Determine the (x, y) coordinate at the center of the cell enclosing the given text.  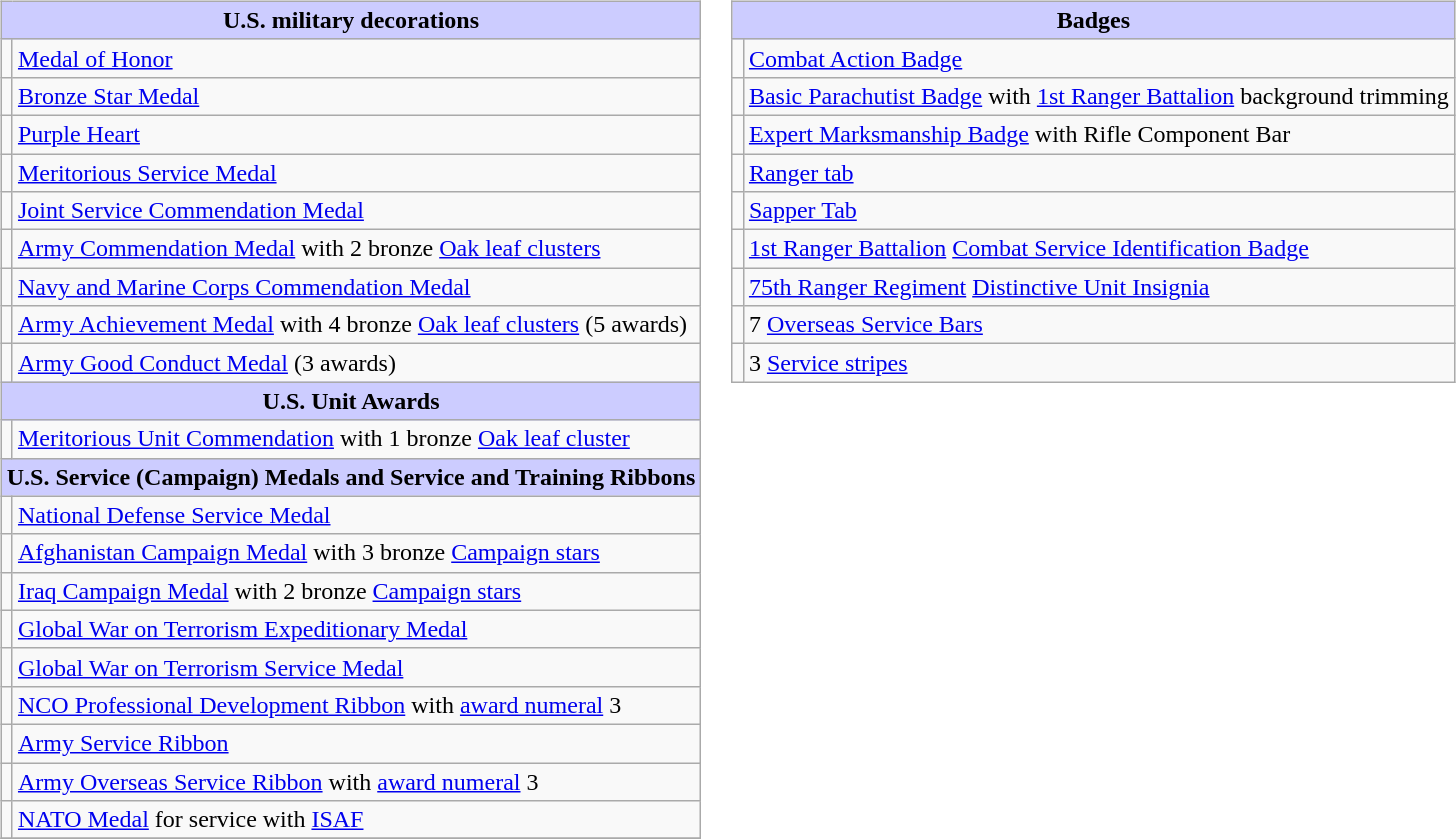
75th Ranger Regiment Distinctive Unit Insignia (1098, 287)
1st Ranger Battalion Combat Service Identification Badge (1098, 249)
Basic Parachutist Badge with 1st Ranger Battalion background trimming (1098, 96)
Army Achievement Medal with 4 bronze Oak leaf clusters (5 awards) (356, 325)
U.S. Unit Awards (351, 401)
Global War on Terrorism Service Medal (356, 667)
Bronze Star Medal (356, 96)
Iraq Campaign Medal with 2 bronze Campaign stars (356, 591)
Badges (1093, 20)
Navy and Marine Corps Commendation Medal (356, 287)
Global War on Terrorism Expeditionary Medal (356, 629)
Meritorious Unit Commendation with 1 bronze Oak leaf cluster (356, 439)
NATO Medal for service with ISAF (356, 820)
Army Good Conduct Medal (3 awards) (356, 363)
Afghanistan Campaign Medal with 3 bronze Campaign stars (356, 553)
Army Overseas Service Ribbon with award numeral 3 (356, 781)
National Defense Service Medal (356, 515)
Medal of Honor (356, 58)
U.S. Service (Campaign) Medals and Service and Training Ribbons (351, 477)
Joint Service Commendation Medal (356, 211)
Meritorious Service Medal (356, 173)
Ranger tab (1098, 173)
Combat Action Badge (1098, 58)
U.S. military decorations (351, 20)
Army Service Ribbon (356, 743)
3 Service stripes (1098, 363)
Purple Heart (356, 134)
NCO Professional Development Ribbon with award numeral 3 (356, 705)
7 Overseas Service Bars (1098, 325)
Army Commendation Medal with 2 bronze Oak leaf clusters (356, 249)
Sapper Tab (1098, 211)
Expert Marksmanship Badge with Rifle Component Bar (1098, 134)
